Determine the (X, Y) coordinate at the center of the cell enclosing the given text.  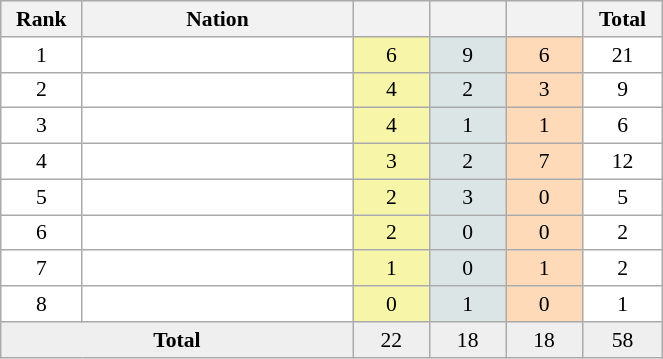
21 (622, 55)
22 (391, 340)
Nation (218, 19)
Rank (42, 19)
8 (42, 304)
58 (622, 340)
12 (622, 162)
